Provide the (X, Y) coordinate of the cell's center where the given text is located.  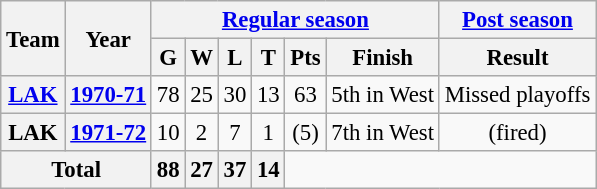
78 (168, 95)
Pts (306, 58)
37 (234, 170)
7 (234, 133)
5th in West (382, 95)
Regular season (295, 20)
(5) (306, 133)
27 (202, 170)
T (268, 58)
1971-72 (108, 133)
13 (268, 95)
Finish (382, 58)
7th in West (382, 133)
14 (268, 170)
G (168, 58)
Result (517, 58)
10 (168, 133)
25 (202, 95)
Post season (517, 20)
1 (268, 133)
Year (108, 38)
Total (76, 170)
Missed playoffs (517, 95)
1970-71 (108, 95)
30 (234, 95)
2 (202, 133)
L (234, 58)
88 (168, 170)
W (202, 58)
63 (306, 95)
(fired) (517, 133)
Team (33, 38)
